Provide the (X, Y) coordinate of the cell's center where the given text is located.  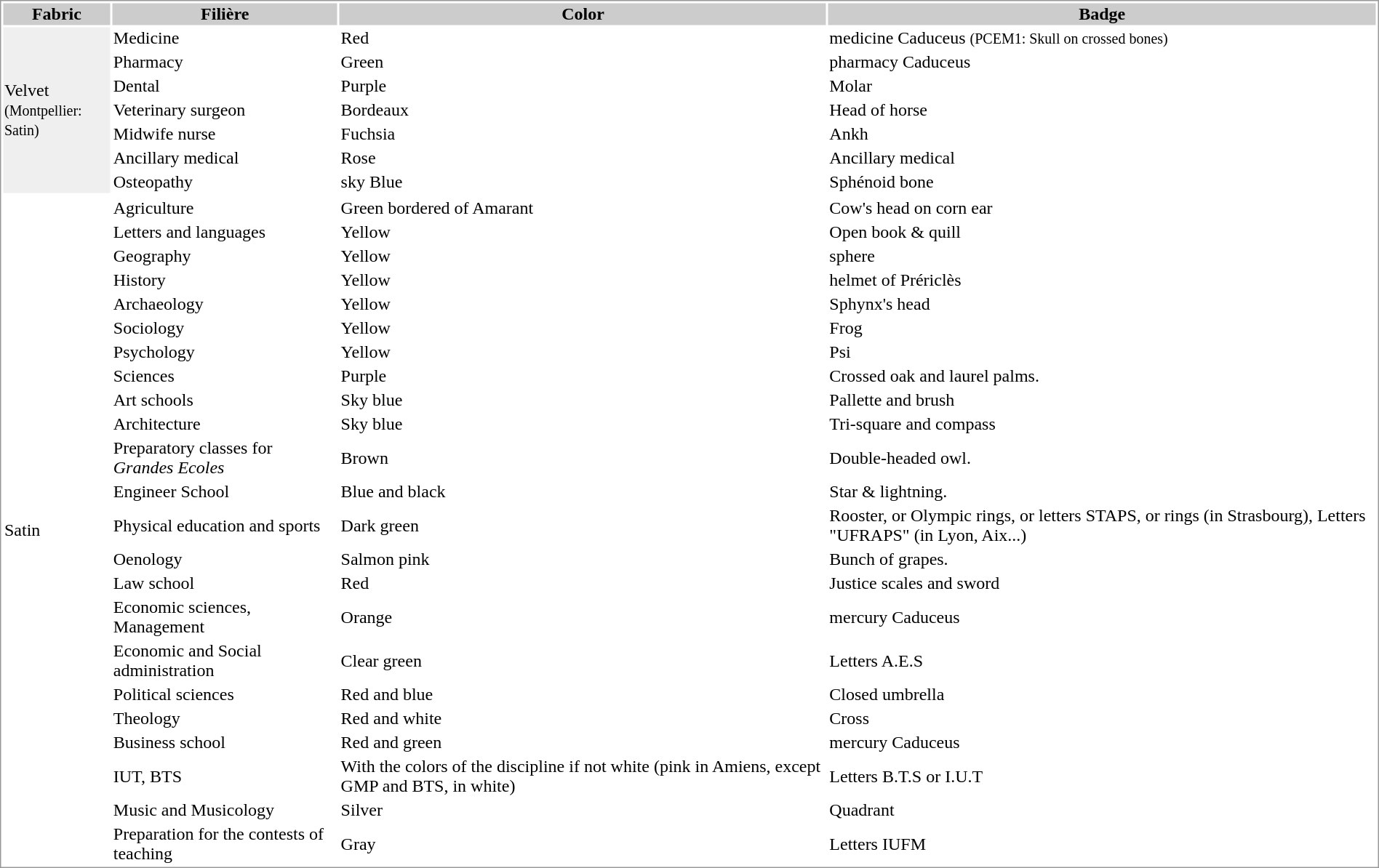
Archaeology (225, 305)
sky Blue (583, 182)
medicine Caduceus (PCEM1: Skull on crossed bones) (1103, 39)
History (225, 280)
Preparation for the contests of teaching (225, 843)
Dark green (583, 525)
Engineer School (225, 492)
Sociology (225, 328)
IUT, BTS (225, 776)
Medicine (225, 39)
Oenology (225, 559)
Letters IUFM (1103, 843)
Midwife nurse (225, 134)
Osteopathy (225, 182)
Rooster, or Olympic rings, or letters STAPS, or rings (in Strasbourg), Letters "UFRAPS" (in Lyon, Aix...) (1103, 525)
Cross (1103, 719)
helmet of Prériclès (1103, 280)
Preparatory classes for Grandes Ecoles (225, 458)
Ankh (1103, 134)
Sphynx's head (1103, 305)
Green (583, 62)
Gray (583, 843)
Red and white (583, 719)
Political sciences (225, 694)
Bunch of grapes. (1103, 559)
Velvet(Montpellier: Satin) (57, 110)
pharmacy Caduceus (1103, 62)
Green bordered of Amarant (583, 209)
Badge (1103, 14)
Art schools (225, 401)
Dental (225, 87)
Orange (583, 616)
Letters B.T.S or I.U.T (1103, 776)
Clear green (583, 660)
Pharmacy (225, 62)
Geography (225, 257)
Theology (225, 719)
Salmon pink (583, 559)
Economic sciences, Management (225, 616)
Blue and black (583, 492)
Architecture (225, 424)
Star & lightning. (1103, 492)
Filière (225, 14)
Sphénoid bone (1103, 182)
Letters A.E.S (1103, 660)
Music and Musicology (225, 811)
Red and green (583, 742)
Quadrant (1103, 811)
Frog (1103, 328)
Agriculture (225, 209)
Red and blue (583, 694)
Cow's head on corn ear (1103, 209)
Satin (57, 529)
Closed umbrella (1103, 694)
Fabric (57, 14)
Psychology (225, 353)
Economic and Social administration (225, 660)
Bordeaux (583, 110)
Brown (583, 458)
Veterinary surgeon (225, 110)
Pallette and brush (1103, 401)
Color (583, 14)
Silver (583, 811)
Psi (1103, 353)
Tri-square and compass (1103, 424)
Molar (1103, 87)
Physical education and sports (225, 525)
Head of horse (1103, 110)
Crossed oak and laurel palms. (1103, 376)
Justice scales and sword (1103, 584)
Rose (583, 158)
Business school (225, 742)
Open book & quill (1103, 232)
Law school (225, 584)
sphere (1103, 257)
Letters and languages (225, 232)
With the colors of the discipline if not white (pink in Amiens, except GMP and BTS, in white) (583, 776)
Double-headed owl. (1103, 458)
Fuchsia (583, 134)
Sciences (225, 376)
